For the text-containing cell, return its midpoint in [x, y] coordinate format. 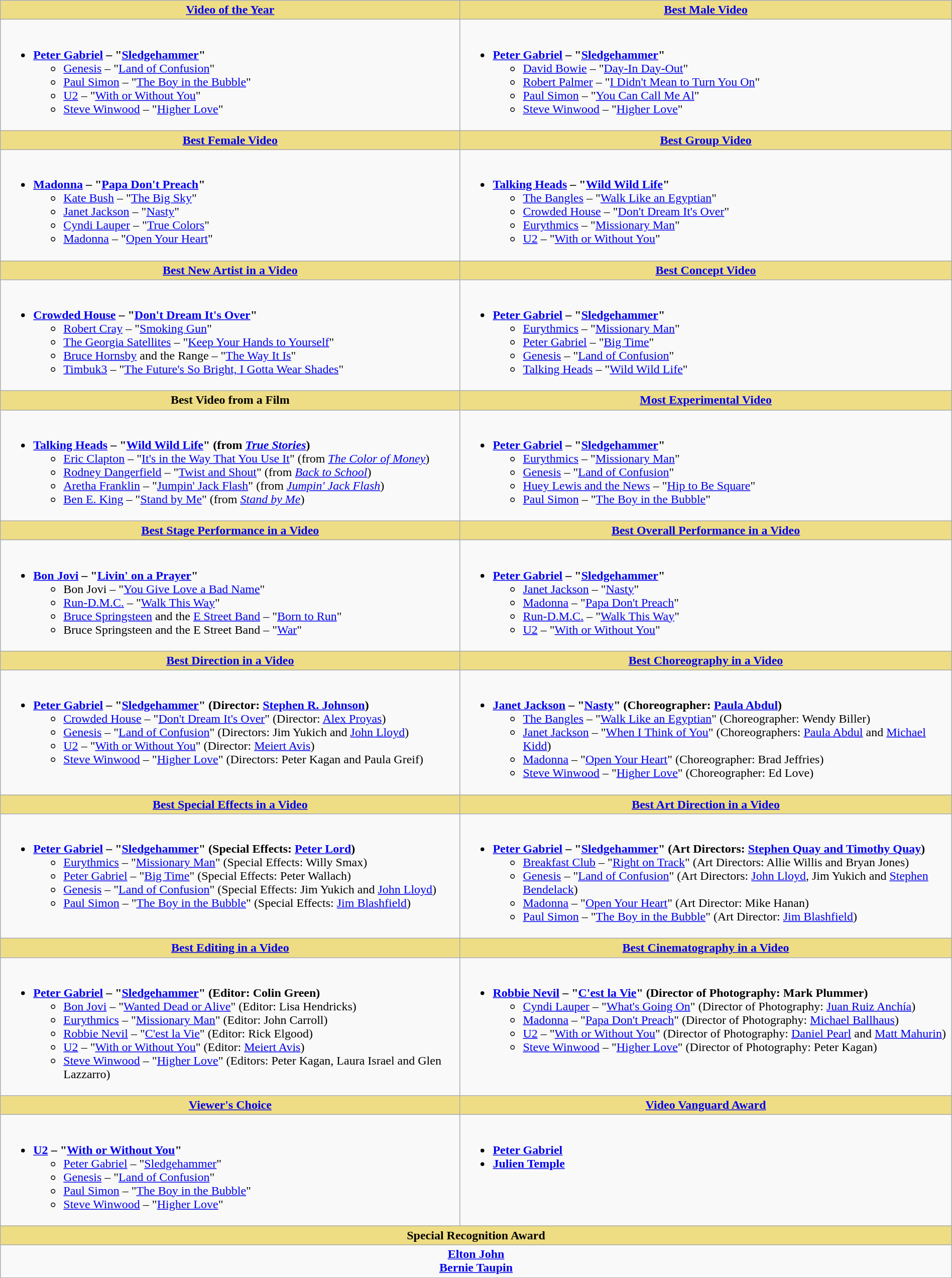
Best Video from a Film [230, 400]
Peter GabrielJulien Temple [706, 1170]
Best Special Effects in a Video [230, 804]
Best Overall Performance in a Video [706, 530]
Best Editing in a Video [230, 948]
Video of the Year [230, 10]
Special Recognition Award [476, 1235]
Madonna – "Papa Don't Preach"Kate Bush – "The Big Sky"Janet Jackson – "Nasty"Cyndi Lauper – "True Colors"Madonna – "Open Your Heart" [230, 205]
Viewer's Choice [230, 1105]
Best Cinematography in a Video [706, 948]
Peter Gabriel – "Sledgehammer"Eurythmics – "Missionary Man"Peter Gabriel – "Big Time"Genesis – "Land of Confusion"Talking Heads – "Wild Wild Life" [706, 335]
Peter Gabriel – "Sledgehammer"Janet Jackson – "Nasty"Madonna – "Papa Don't Preach"Run-D.M.C. – "Walk This Way"U2 – "With or Without You" [706, 596]
Best Female Video [230, 140]
Best Choreography in a Video [706, 660]
Most Experimental Video [706, 400]
Best Direction in a Video [230, 660]
Best Concept Video [706, 270]
Video Vanguard Award [706, 1105]
Best Group Video [706, 140]
Elton JohnBernie Taupin [476, 1261]
Best Art Direction in a Video [706, 804]
Best Male Video [706, 10]
Best New Artist in a Video [230, 270]
Best Stage Performance in a Video [230, 530]
